Detect which cell encompasses the target text, then output its [x, y] center coordinate. 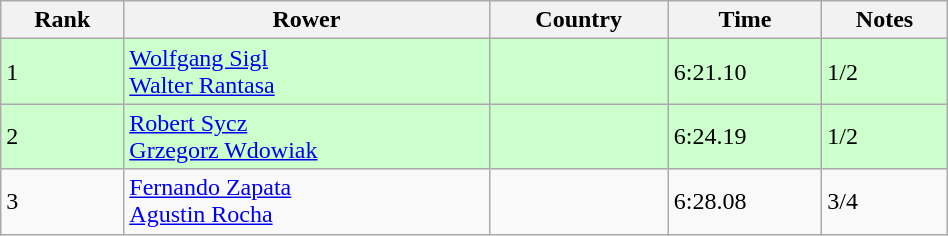
6:24.19 [745, 136]
2 [62, 136]
3 [62, 202]
Notes [884, 20]
Rank [62, 20]
Fernando Zapata Agustin Rocha [306, 202]
Wolfgang Sigl Walter Rantasa [306, 72]
3/4 [884, 202]
1 [62, 72]
Rower [306, 20]
Country [578, 20]
Robert Sycz Grzegorz Wdowiak [306, 136]
6:28.08 [745, 202]
6:21.10 [745, 72]
Time [745, 20]
